Determine the (x, y) coordinate at the center of the cell enclosing the given text.  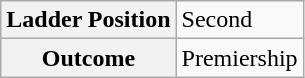
Outcome (88, 58)
Ladder Position (88, 20)
Second (240, 20)
Premiership (240, 58)
